Return the [x, y] coordinate for the center point of the cell that contains the specified text.  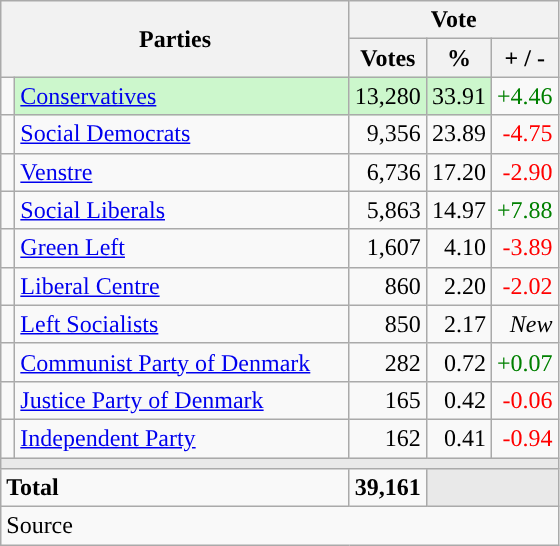
23.89 [458, 134]
Green Left [182, 248]
2.20 [458, 286]
14.97 [458, 210]
165 [388, 400]
-0.94 [524, 438]
0.41 [458, 438]
0.72 [458, 362]
Vote [454, 20]
+4.46 [524, 96]
% [458, 58]
-4.75 [524, 134]
Independent Party [182, 438]
33.91 [458, 96]
-2.90 [524, 172]
2.17 [458, 324]
1,607 [388, 248]
+7.88 [524, 210]
Social Liberals [182, 210]
5,863 [388, 210]
Left Socialists [182, 324]
13,280 [388, 96]
850 [388, 324]
282 [388, 362]
New [524, 324]
Social Democrats [182, 134]
0.42 [458, 400]
39,161 [388, 488]
162 [388, 438]
Total [176, 488]
6,736 [388, 172]
Parties [176, 39]
9,356 [388, 134]
Venstre [182, 172]
4.10 [458, 248]
Justice Party of Denmark [182, 400]
Votes [388, 58]
+ / - [524, 58]
Source [280, 526]
-3.89 [524, 248]
-2.02 [524, 286]
-0.06 [524, 400]
Communist Party of Denmark [182, 362]
17.20 [458, 172]
Conservatives [182, 96]
860 [388, 286]
Liberal Centre [182, 286]
+0.07 [524, 362]
